Search for the cell housing the specified text and yield its (X, Y) center coordinate. 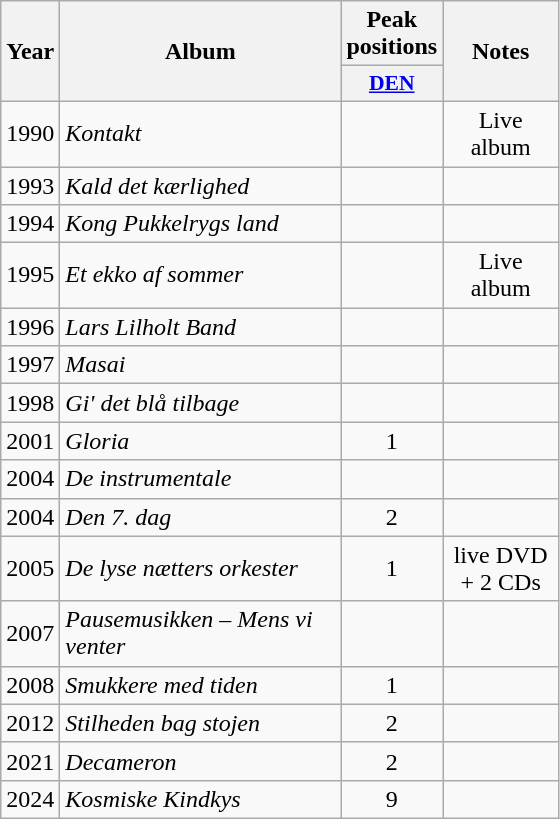
1994 (30, 224)
Decameron (200, 761)
Peak positions (392, 34)
1993 (30, 185)
Gloria (200, 441)
9 (392, 799)
Kong Pukkelrygs land (200, 224)
2024 (30, 799)
2021 (30, 761)
Lars Lilholt Band (200, 327)
Kald det kærlighed (200, 185)
Gi' det blå tilbage (200, 403)
Pausemusikken – Mens vi venter (200, 634)
De lyse nætters orkester (200, 568)
DEN (392, 84)
2012 (30, 723)
Den 7. dag (200, 517)
2008 (30, 685)
Masai (200, 365)
Kosmiske Kindkys (200, 799)
Stilheden bag stojen (200, 723)
1996 (30, 327)
1998 (30, 403)
2001 (30, 441)
Album (200, 52)
Year (30, 52)
Et ekko af sommer (200, 276)
De instrumentale (200, 479)
2005 (30, 568)
live DVD + 2 CDs (501, 568)
2007 (30, 634)
1995 (30, 276)
1990 (30, 134)
1997 (30, 365)
Kontakt (200, 134)
Smukkere med tiden (200, 685)
Notes (501, 52)
